Return the (X, Y) coordinate for the center point of the cell that contains the specified text.  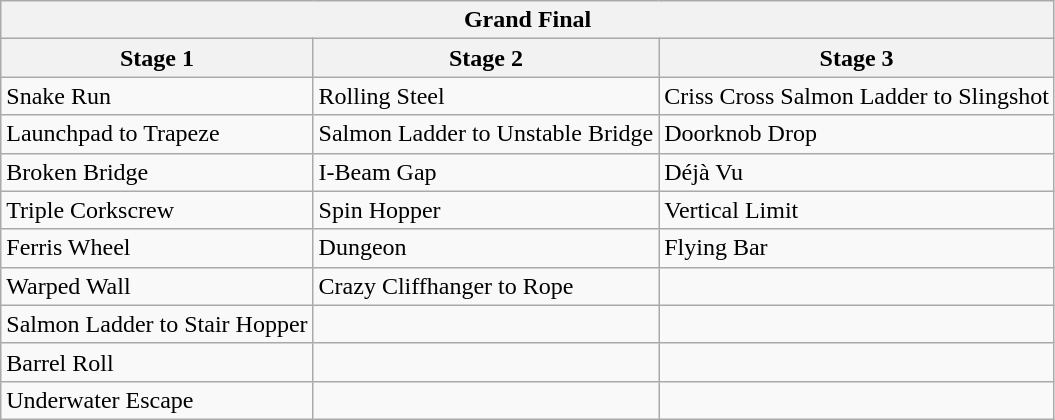
Dungeon (486, 248)
Doorknob Drop (857, 134)
Snake Run (157, 96)
Stage 3 (857, 58)
Spin Hopper (486, 210)
Triple Corkscrew (157, 210)
Launchpad to Trapeze (157, 134)
Criss Cross Salmon Ladder to Slingshot (857, 96)
Stage 2 (486, 58)
Flying Bar (857, 248)
Rolling Steel (486, 96)
Underwater Escape (157, 400)
Vertical Limit (857, 210)
Grand Final (528, 20)
Salmon Ladder to Stair Hopper (157, 324)
Salmon Ladder to Unstable Bridge (486, 134)
Warped Wall (157, 286)
Broken Bridge (157, 172)
Déjà Vu (857, 172)
Barrel Roll (157, 362)
Ferris Wheel (157, 248)
Crazy Cliffhanger to Rope (486, 286)
Stage 1 (157, 58)
I-Beam Gap (486, 172)
